Capture the cell that displays the provided text and extract its [x, y] central coordinate. 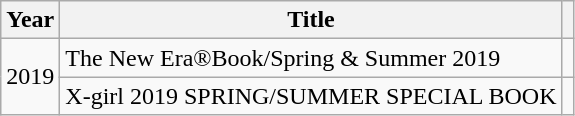
2019 [30, 77]
X-girl 2019 SPRING/SUMMER SPECIAL BOOK [311, 96]
The New Era®︎Book/Spring & Summer 2019 [311, 58]
Year [30, 20]
Title [311, 20]
